Scan for the cell matching the given text and deliver its (X, Y) coordinate at center. 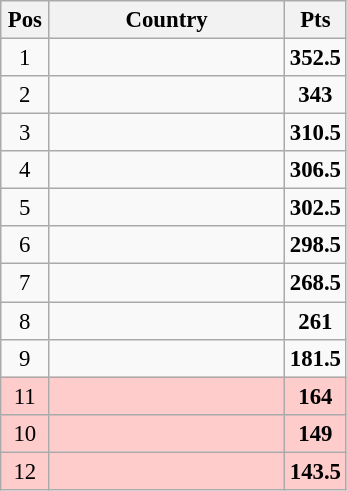
164 (315, 396)
11 (25, 396)
4 (25, 170)
143.5 (315, 471)
2 (25, 95)
Pos (25, 20)
302.5 (315, 208)
261 (315, 321)
352.5 (315, 58)
1 (25, 58)
298.5 (315, 245)
268.5 (315, 283)
Pts (315, 20)
Country (167, 20)
9 (25, 358)
149 (315, 433)
6 (25, 245)
306.5 (315, 170)
5 (25, 208)
7 (25, 283)
10 (25, 433)
181.5 (315, 358)
3 (25, 133)
343 (315, 95)
310.5 (315, 133)
12 (25, 471)
8 (25, 321)
